Return (X, Y) of the center of cell containing provided text 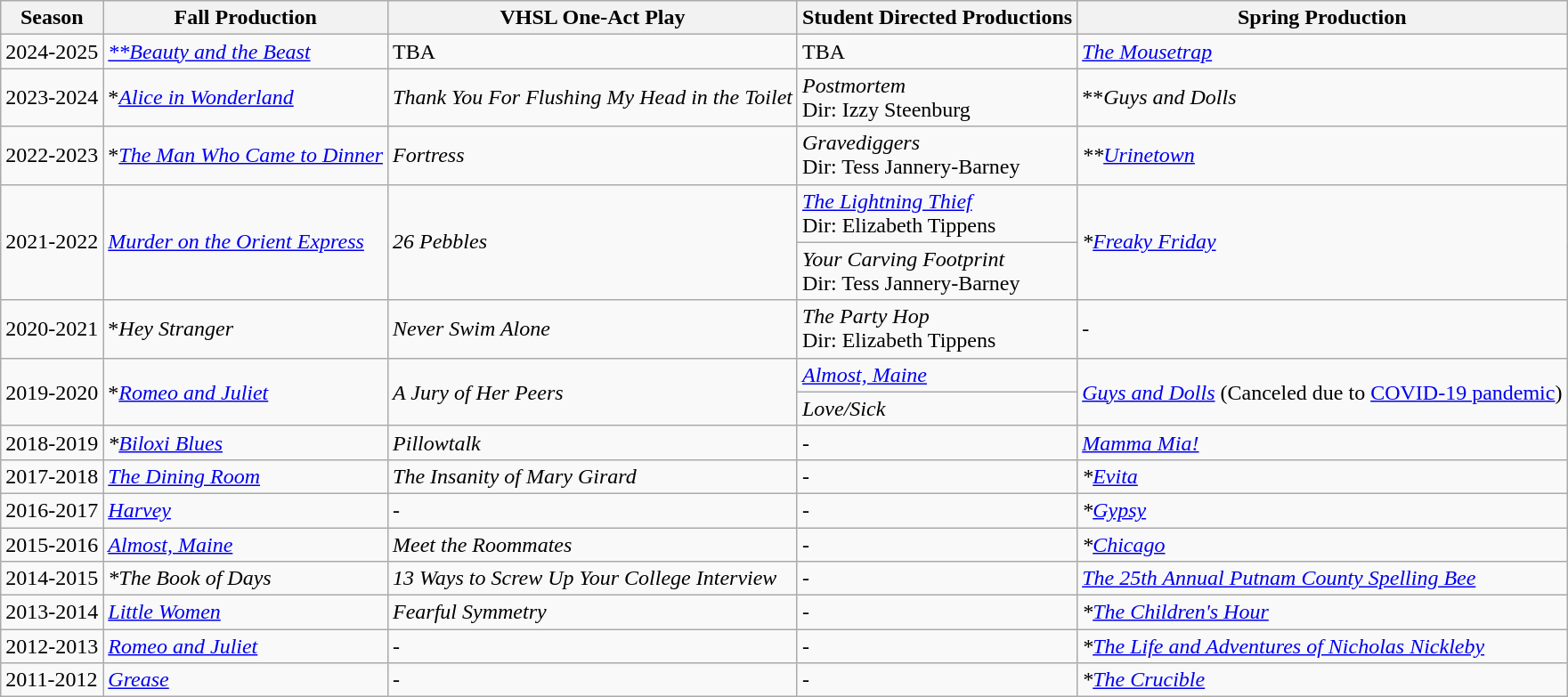
Thank You For Flushing My Head in the Toilet (593, 98)
*The Man Who Came to Dinner (246, 155)
Season (52, 18)
Fearful Symmetry (593, 612)
*Chicago (1322, 544)
**Urinetown (1322, 155)
*Freaky Friday (1322, 242)
The Party HopDir: Elizabeth Tippens (937, 329)
Romeo and Juliet (246, 646)
The Dining Room (246, 476)
Love/Sick (937, 409)
Fortress (593, 155)
Murder on the Orient Express (246, 242)
Never Swim Alone (593, 329)
Spring Production (1322, 18)
13 Ways to Screw Up Your College Interview (593, 579)
Little Women (246, 612)
Grease (246, 680)
2016-2017 (52, 510)
*Hey Stranger (246, 329)
A Jury of Her Peers (593, 392)
2019-2020 (52, 392)
*The Book of Days (246, 579)
2013-2014 (52, 612)
*Gypsy (1322, 510)
2018-2019 (52, 442)
PostmortemDir: Izzy Steenburg (937, 98)
2015-2016 (52, 544)
2011-2012 (52, 680)
*The Crucible (1322, 680)
Pillowtalk (593, 442)
Your Carving FootprintDir: Tess Jannery-Barney (937, 271)
The Insanity of Mary Girard (593, 476)
2023-2024 (52, 98)
2012-2013 (52, 646)
*Biloxi Blues (246, 442)
*Alice in Wonderland (246, 98)
2021-2022 (52, 242)
**Beauty and the Beast (246, 52)
*Romeo and Juliet (246, 392)
*The Children's Hour (1322, 612)
The Mousetrap (1322, 52)
2024-2025 (52, 52)
Fall Production (246, 18)
Mamma Mia! (1322, 442)
Harvey (246, 510)
2017-2018 (52, 476)
Meet the Roommates (593, 544)
26 Pebbles (593, 242)
**Guys and Dolls (1322, 98)
Student Directed Productions (937, 18)
VHSL One-Act Play (593, 18)
The 25th Annual Putnam County Spelling Bee (1322, 579)
The Lightning ThiefDir: Elizabeth Tippens (937, 214)
2014-2015 (52, 579)
2022-2023 (52, 155)
*Evita (1322, 476)
*The Life and Adventures of Nicholas Nickleby (1322, 646)
2020-2021 (52, 329)
GravediggersDir: Tess Jannery-Barney (937, 155)
Guys and Dolls (Canceled due to COVID-19 pandemic) (1322, 392)
